Locate the cell with the specified text and output its (x, y) center coordinate. 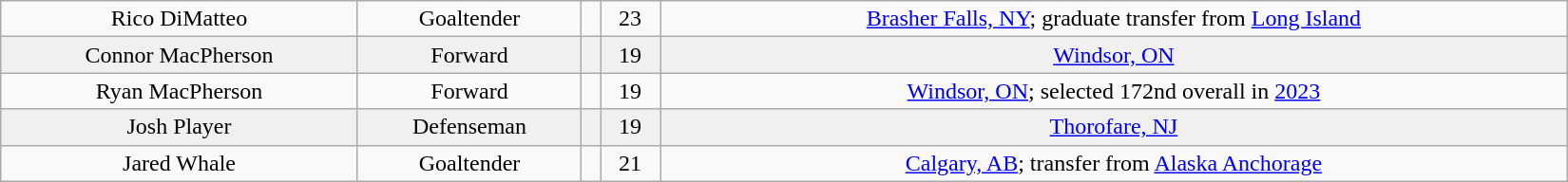
Connor MacPherson (180, 55)
23 (631, 19)
Rico DiMatteo (180, 19)
Thorofare, NJ (1114, 127)
Ryan MacPherson (180, 91)
Windsor, ON; selected 172nd overall in 2023 (1114, 91)
21 (631, 163)
Calgary, AB; transfer from Alaska Anchorage (1114, 163)
Jared Whale (180, 163)
Brasher Falls, NY; graduate transfer from Long Island (1114, 19)
Josh Player (180, 127)
Windsor, ON (1114, 55)
Defenseman (469, 127)
